Capture the cell that displays the provided text and extract its [X, Y] central coordinate. 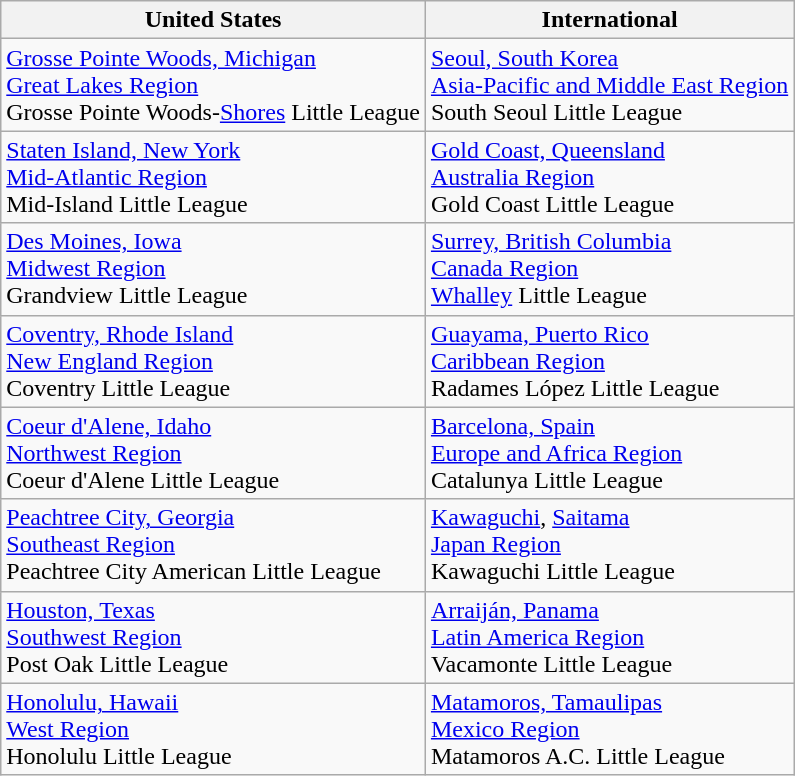
Coventry, Rhode IslandNew England RegionCoventry Little League [214, 361]
Honolulu, HawaiiWest RegionHonolulu Little League [214, 729]
Grosse Pointe Woods, MichiganGreat Lakes RegionGrosse Pointe Woods-Shores Little League [214, 85]
Barcelona, SpainEurope and Africa RegionCatalunya Little League [609, 453]
United States [214, 20]
Staten Island, New YorkMid-Atlantic RegionMid-Island Little League [214, 177]
Guayama, Puerto RicoCaribbean RegionRadames López Little League [609, 361]
International [609, 20]
Arraiján, PanamaLatin America RegionVacamonte Little League [609, 637]
Houston, TexasSouthwest RegionPost Oak Little League [214, 637]
Coeur d'Alene, IdahoNorthwest RegionCoeur d'Alene Little League [214, 453]
Kawaguchi, Saitama Japan RegionKawaguchi Little League [609, 545]
Seoul, South KoreaAsia-Pacific and Middle East RegionSouth Seoul Little League [609, 85]
Surrey, British Columbia Canada RegionWhalley Little League [609, 269]
Peachtree City, GeorgiaSoutheast RegionPeachtree City American Little League [214, 545]
Gold Coast, Queensland Australia RegionGold Coast Little League [609, 177]
Matamoros, Tamaulipas Mexico RegionMatamoros A.C. Little League [609, 729]
Des Moines, IowaMidwest RegionGrandview Little League [214, 269]
